Scan for the cell matching the given text and deliver its [x, y] coordinate at center. 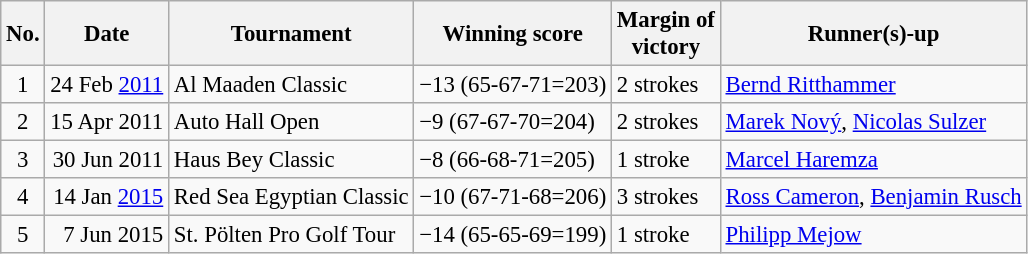
Runner(s)-up [874, 34]
Bernd Ritthammer [874, 85]
Ross Cameron, Benjamin Rusch [874, 197]
Winning score [513, 34]
7 Jun 2015 [107, 235]
Marcel Haremza [874, 160]
Haus Bey Classic [292, 160]
Date [107, 34]
−9 (67-67-70=204) [513, 122]
4 [23, 197]
Marek Nový, Nicolas Sulzer [874, 122]
1 [23, 85]
30 Jun 2011 [107, 160]
15 Apr 2011 [107, 122]
Red Sea Egyptian Classic [292, 197]
−13 (65-67-71=203) [513, 85]
5 [23, 235]
14 Jan 2015 [107, 197]
24 Feb 2011 [107, 85]
Al Maaden Classic [292, 85]
Auto Hall Open [292, 122]
−10 (67-71-68=206) [513, 197]
−14 (65-65-69=199) [513, 235]
Tournament [292, 34]
−8 (66-68-71=205) [513, 160]
Philipp Mejow [874, 235]
2 [23, 122]
3 strokes [666, 197]
Margin ofvictory [666, 34]
3 [23, 160]
No. [23, 34]
St. Pölten Pro Golf Tour [292, 235]
